Search for the cell housing the specified text and yield its [x, y] center coordinate. 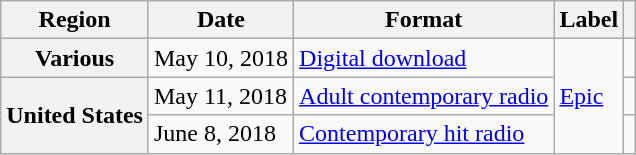
May 10, 2018 [220, 58]
June 8, 2018 [220, 134]
United States [75, 115]
Label [589, 20]
Various [75, 58]
Date [220, 20]
Format [424, 20]
Digital download [424, 58]
Epic [589, 96]
Adult contemporary radio [424, 96]
Contemporary hit radio [424, 134]
May 11, 2018 [220, 96]
Region [75, 20]
